Extract the (x, y) coordinate from the center of the cell holding the provided text.  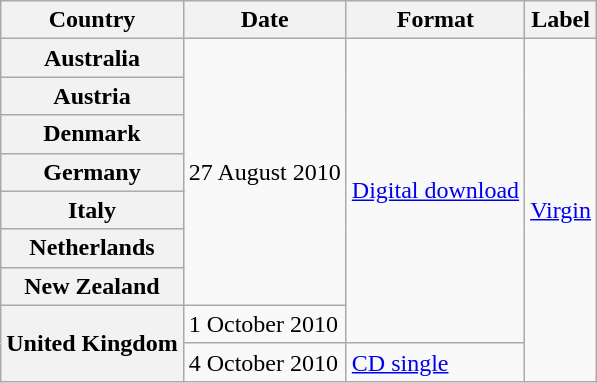
1 October 2010 (264, 324)
Australia (92, 58)
CD single (435, 362)
Italy (92, 210)
United Kingdom (92, 343)
Label (561, 20)
Netherlands (92, 248)
Virgin (561, 210)
4 October 2010 (264, 362)
New Zealand (92, 286)
Format (435, 20)
Germany (92, 172)
Country (92, 20)
Digital download (435, 191)
Date (264, 20)
Austria (92, 96)
Denmark (92, 134)
27 August 2010 (264, 172)
